Return the [X, Y] coordinate for the center point of the cell that contains the specified text.  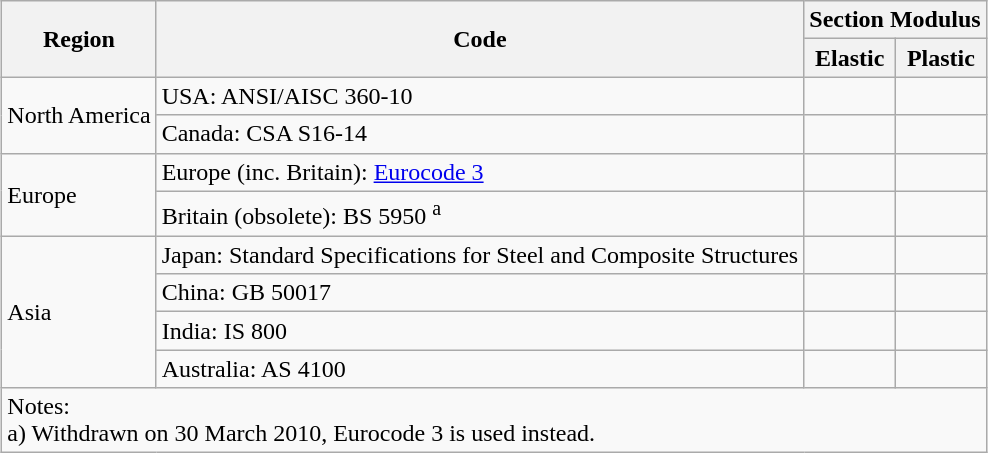
Section Modulus [895, 20]
USA: ANSI/AISC 360-10 [480, 96]
Region [79, 39]
China: GB 50017 [480, 293]
Elastic [850, 58]
Europe (inc. Britain): Eurocode 3 [480, 172]
Plastic [941, 58]
North America [79, 115]
Asia [79, 312]
Australia: AS 4100 [480, 369]
Britain (obsolete): BS 5950 a [480, 214]
Japan: Standard Specifications for Steel and Composite Structures [480, 255]
Canada: CSA S16-14 [480, 134]
Europe [79, 194]
Code [480, 39]
Notes:a) Withdrawn on 30 March 2010, Eurocode 3 is used instead. [494, 420]
India: IS 800 [480, 331]
